Return the [X, Y] coordinate for the center point of the cell that contains the specified text.  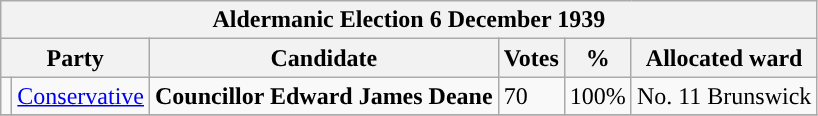
100% [598, 96]
Councillor Edward James Deane [324, 96]
No. 11 Brunswick [724, 96]
Conservative [81, 96]
Votes [531, 58]
Aldermanic Election 6 December 1939 [409, 20]
% [598, 58]
Party [76, 58]
70 [531, 96]
Allocated ward [724, 58]
Candidate [324, 58]
